Find where the given text appears and provide that cell's center as [X, Y] coordinate. 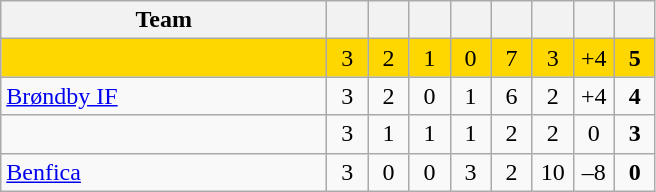
7 [512, 58]
–8 [594, 172]
Brøndby IF [164, 96]
10 [552, 172]
4 [634, 96]
6 [512, 96]
Team [164, 20]
Benfica [164, 172]
5 [634, 58]
